Return [X, Y] of the center of cell containing provided text 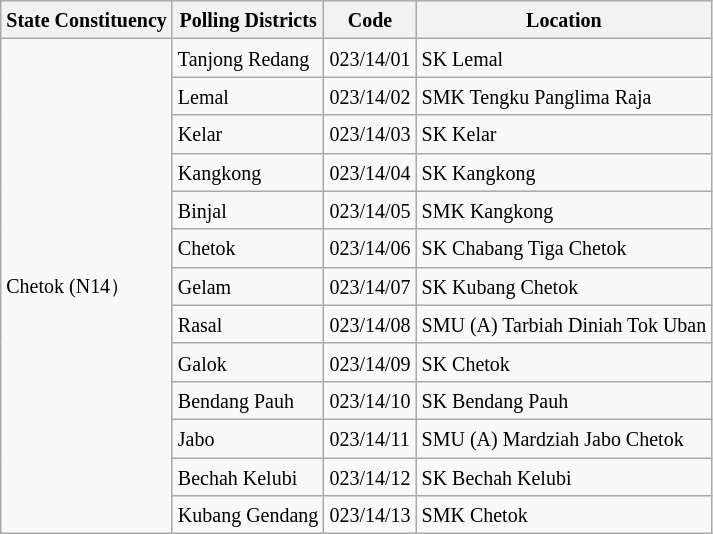
023/14/06 [370, 248]
SMU (A) Mardziah Jabo Chetok [564, 438]
Binjal [248, 210]
023/14/08 [370, 324]
023/14/10 [370, 400]
Rasal [248, 324]
Bendang Pauh [248, 400]
SK Chabang Tiga Chetok [564, 248]
023/14/05 [370, 210]
Kelar [248, 134]
SK Kubang Chetok [564, 286]
Galok [248, 362]
023/14/03 [370, 134]
Chetok [248, 248]
Location [564, 20]
023/14/07 [370, 286]
SK Chetok [564, 362]
SK Kelar [564, 134]
Chetok (N14） [87, 286]
SK Lemal [564, 58]
SMK Kangkong [564, 210]
SK Kangkong [564, 172]
Lemal [248, 96]
Gelam [248, 286]
023/14/02 [370, 96]
SMU (A) Tarbiah Diniah Tok Uban [564, 324]
Kubang Gendang [248, 515]
023/14/13 [370, 515]
Bechah Kelubi [248, 477]
023/14/04 [370, 172]
023/14/12 [370, 477]
SMK Chetok [564, 515]
State Constituency [87, 20]
023/14/09 [370, 362]
Jabo [248, 438]
SK Bendang Pauh [564, 400]
023/14/01 [370, 58]
Polling Districts [248, 20]
023/14/11 [370, 438]
SMK Tengku Panglima Raja [564, 96]
Code [370, 20]
Kangkong [248, 172]
Tanjong Redang [248, 58]
SK Bechah Kelubi [564, 477]
